For the text-containing cell, return its midpoint in (X, Y) coordinate format. 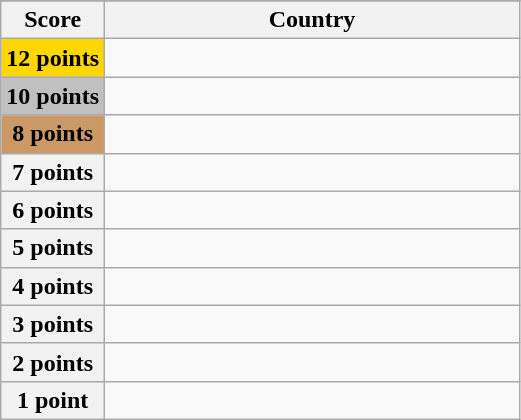
10 points (53, 96)
4 points (53, 286)
7 points (53, 172)
12 points (53, 58)
1 point (53, 400)
Score (53, 20)
6 points (53, 210)
Country (312, 20)
3 points (53, 324)
8 points (53, 134)
2 points (53, 362)
5 points (53, 248)
